Scan for the cell matching the given text and deliver its [x, y] coordinate at center. 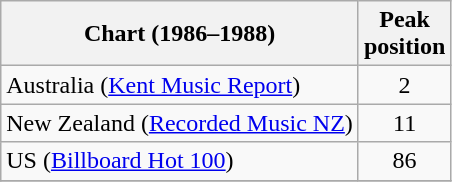
Australia (Kent Music Report) [180, 85]
Chart (1986–1988) [180, 34]
11 [404, 123]
New Zealand (Recorded Music NZ) [180, 123]
Peakposition [404, 34]
2 [404, 85]
US (Billboard Hot 100) [180, 161]
86 [404, 161]
